Extract the [x, y] coordinate from the center of the cell holding the provided text.  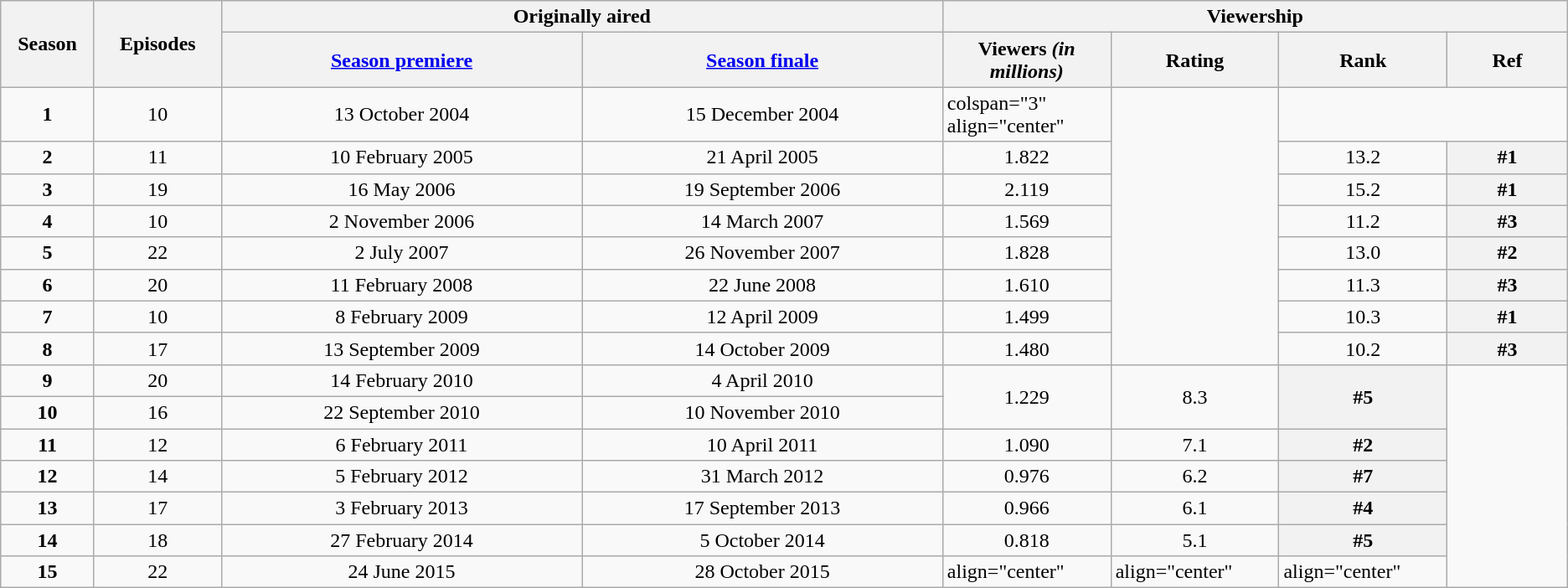
10.2 [1364, 348]
9 [48, 380]
28 October 2015 [762, 572]
1.480 [1027, 348]
10.3 [1364, 317]
13 October 2004 [402, 114]
14 October 2009 [762, 348]
1 [48, 114]
10 November 2010 [762, 412]
0.976 [1027, 477]
1.610 [1027, 285]
16 May 2006 [402, 189]
7.1 [1194, 445]
1.569 [1027, 221]
11.2 [1364, 221]
7 [48, 317]
2 [48, 157]
Originally aired [581, 17]
6.1 [1194, 508]
Season [48, 44]
5 [48, 253]
colspan="3" align="center" [1027, 114]
27 February 2014 [402, 540]
0.966 [1027, 508]
5.1 [1194, 540]
Viewership [1255, 17]
Season finale [762, 60]
19 September 2006 [762, 189]
15 [48, 572]
0.818 [1027, 540]
Episodes [157, 44]
15.2 [1364, 189]
2 November 2006 [402, 221]
11 February 2008 [402, 285]
1.822 [1027, 157]
10 April 2011 [762, 445]
8 [48, 348]
26 November 2007 [762, 253]
Rank [1364, 60]
1.090 [1027, 445]
22 September 2010 [402, 412]
4 [48, 221]
1.828 [1027, 253]
3 February 2013 [402, 508]
Season premiere [402, 60]
6.2 [1194, 477]
14 March 2007 [762, 221]
Ref [1508, 60]
2 July 2007 [402, 253]
1.499 [1027, 317]
18 [157, 540]
#4 [1364, 508]
8 February 2009 [402, 317]
12 April 2009 [762, 317]
3 [48, 189]
5 February 2012 [402, 477]
6 February 2011 [402, 445]
5 October 2014 [762, 540]
#7 [1364, 477]
1.229 [1027, 396]
13.2 [1364, 157]
15 December 2004 [762, 114]
21 April 2005 [762, 157]
13 September 2009 [402, 348]
4 April 2010 [762, 380]
22 June 2008 [762, 285]
17 September 2013 [762, 508]
14 February 2010 [402, 380]
8.3 [1194, 396]
10 February 2005 [402, 157]
11.3 [1364, 285]
16 [157, 412]
19 [157, 189]
24 June 2015 [402, 572]
Rating [1194, 60]
13.0 [1364, 253]
13 [48, 508]
Viewers (in millions) [1027, 60]
2.119 [1027, 189]
31 March 2012 [762, 477]
6 [48, 285]
